For the text-containing cell, return its midpoint in [X, Y] coordinate format. 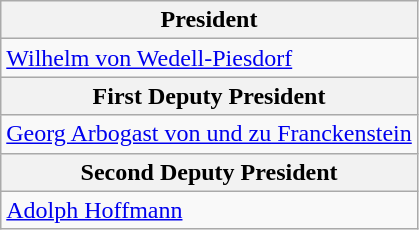
Wilhelm von Wedell-Piesdorf [210, 58]
Second Deputy President [210, 172]
First Deputy President [210, 96]
Georg Arbogast von und zu Franckenstein [210, 134]
Adolph Hoffmann [210, 210]
President [210, 20]
